Pinpoint the cell where the given text exists, returning its [x, y] midpoint coordinate. 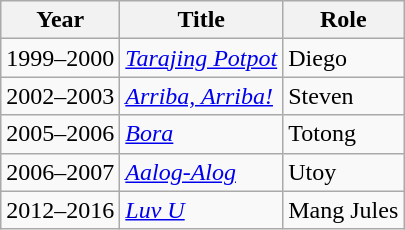
Arriba, Arriba! [202, 96]
Role [344, 20]
Luv U [202, 210]
2005–2006 [60, 134]
Diego [344, 58]
Utoy [344, 172]
Bora [202, 134]
Totong [344, 134]
Tarajing Potpot [202, 58]
Year [60, 20]
2012–2016 [60, 210]
Title [202, 20]
Mang Jules [344, 210]
1999–2000 [60, 58]
2002–2003 [60, 96]
Steven [344, 96]
Aalog-Alog [202, 172]
2006–2007 [60, 172]
